Scan for the cell matching the given text and deliver its (X, Y) coordinate at center. 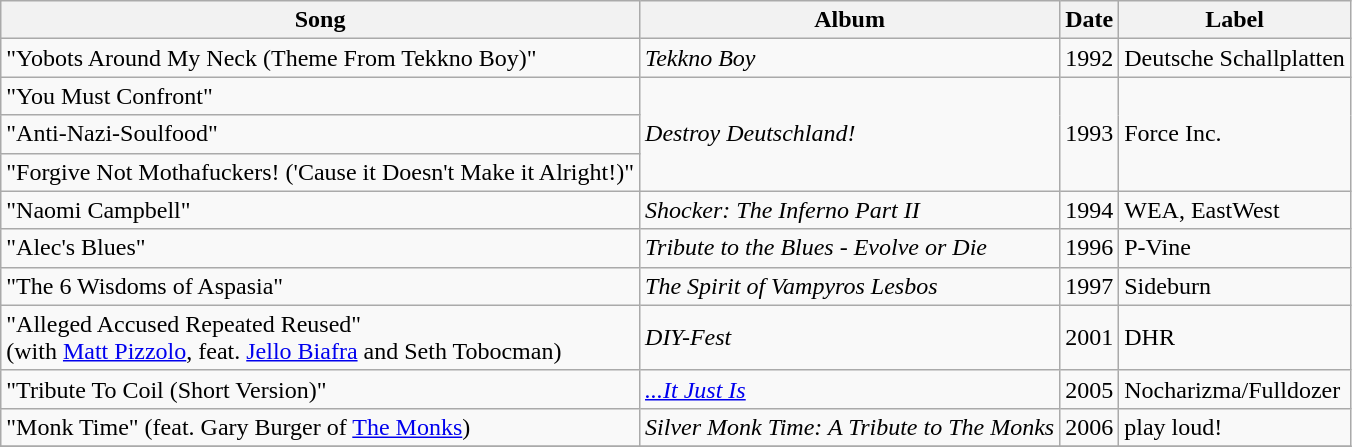
Tekkno Boy (850, 58)
Destroy Deutschland! (850, 134)
"Alleged Accused Repeated Reused"(with Matt Pizzolo, feat. Jello Biafra and Seth Tobocman) (320, 338)
"Alec's Blues" (320, 248)
"Monk Time" (feat. Gary Burger of The Monks) (320, 427)
1994 (1090, 210)
Label (1235, 20)
Tribute to the Blues - Evolve or Die (850, 248)
"Naomi Campbell" (320, 210)
1993 (1090, 134)
"Tribute To Coil (Short Version)" (320, 389)
1997 (1090, 286)
"Anti-Nazi-Soulfood" (320, 134)
Force Inc. (1235, 134)
...It Just Is (850, 389)
"Yobots Around My Neck (Theme From Tekkno Boy)" (320, 58)
Silver Monk Time: A Tribute to The Monks (850, 427)
WEA, EastWest (1235, 210)
Song (320, 20)
1996 (1090, 248)
2006 (1090, 427)
"The 6 Wisdoms of Aspasia" (320, 286)
Sideburn (1235, 286)
2001 (1090, 338)
DIY-Fest (850, 338)
1992 (1090, 58)
"Forgive Not Mothafuckers! ('Cause it Doesn't Make it Alright!)" (320, 172)
play loud! (1235, 427)
"You Must Confront" (320, 96)
Album (850, 20)
Nocharizma/Fulldozer (1235, 389)
Deutsche Schallplatten (1235, 58)
DHR (1235, 338)
2005 (1090, 389)
The Spirit of Vampyros Lesbos (850, 286)
Date (1090, 20)
P-Vine (1235, 248)
Shocker: The Inferno Part II (850, 210)
